Return the (x, y) coordinate for the center point of the cell that contains the specified text.  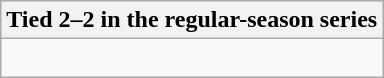
Tied 2–2 in the regular-season series (192, 20)
